Identify which cell holds the provided text, then report its (x, y) central coordinate. 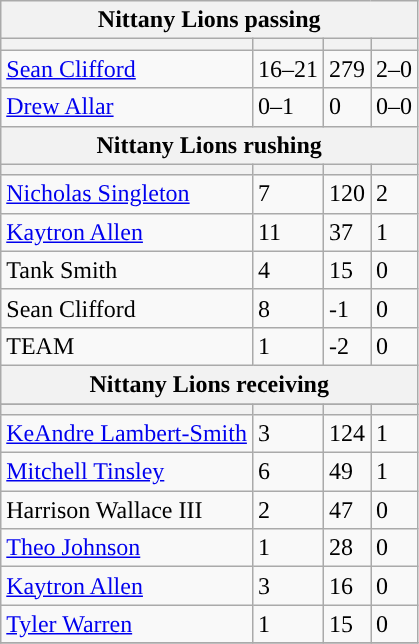
8 (288, 308)
16 (346, 586)
2–0 (394, 69)
-2 (346, 346)
Theo Johnson (127, 548)
279 (346, 69)
47 (346, 510)
Drew Allar (127, 107)
28 (346, 548)
49 (346, 472)
Nittany Lions receiving (210, 384)
0–0 (394, 107)
120 (346, 194)
37 (346, 232)
-1 (346, 308)
16–21 (288, 69)
6 (288, 472)
11 (288, 232)
Harrison Wallace III (127, 510)
124 (346, 434)
4 (288, 270)
7 (288, 194)
Nittany Lions rushing (210, 145)
Tank Smith (127, 270)
KeAndre Lambert-Smith (127, 434)
Mitchell Tinsley (127, 472)
Tyler Warren (127, 624)
Nittany Lions passing (210, 20)
Nicholas Singleton (127, 194)
TEAM (127, 346)
0–1 (288, 107)
